Scan for the cell matching the given text and deliver its (X, Y) coordinate at center. 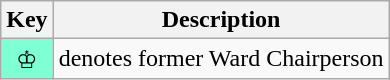
Description (221, 20)
denotes former Ward Chairperson (221, 59)
♔ (27, 59)
Key (27, 20)
